Determine the (X, Y) coordinate at the center of the cell enclosing the given text.  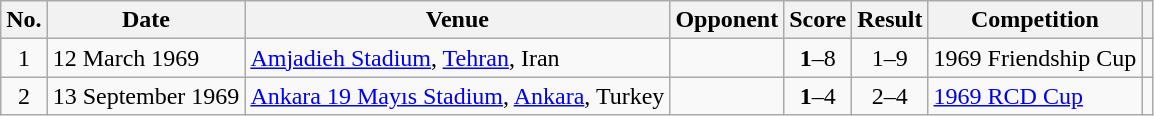
12 March 1969 (146, 58)
Ankara 19 Mayıs Stadium, Ankara, Turkey (458, 96)
1 (24, 58)
2–4 (890, 96)
1–8 (818, 58)
Result (890, 20)
2 (24, 96)
1–9 (890, 58)
No. (24, 20)
Opponent (727, 20)
Score (818, 20)
Competition (1035, 20)
Venue (458, 20)
1–4 (818, 96)
Date (146, 20)
Amjadieh Stadium, Tehran, Iran (458, 58)
1969 Friendship Cup (1035, 58)
1969 RCD Cup (1035, 96)
13 September 1969 (146, 96)
